Find where the given text appears and provide that cell's center as [X, Y] coordinate. 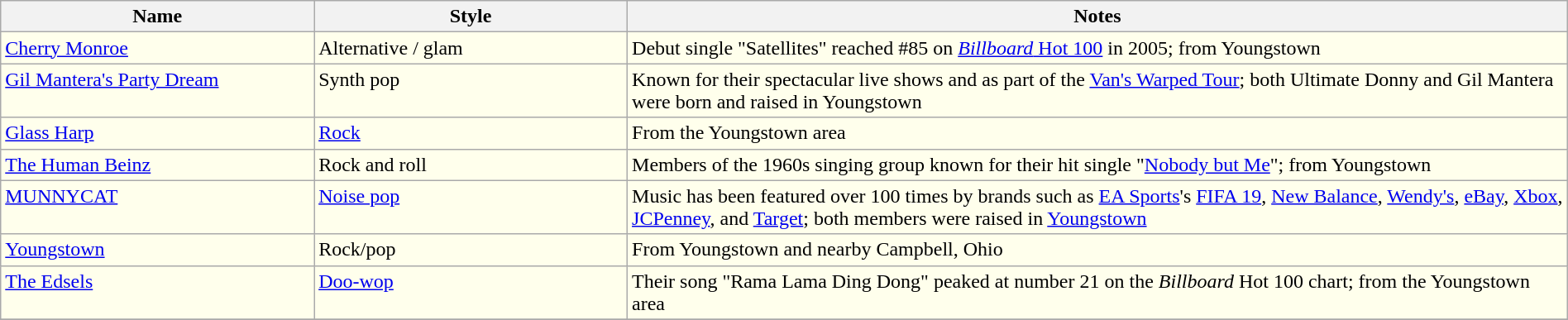
Notes [1098, 17]
Known for their spectacular live shows and as part of the Van's Warped Tour; both Ultimate Donny and Gil Mantera were born and raised in Youngstown [1098, 91]
Rock [471, 133]
Alternative / glam [471, 48]
Debut single "Satellites" reached #85 on Billboard Hot 100 in 2005; from Youngstown [1098, 48]
The Human Beinz [157, 165]
Rock/pop [471, 250]
Their song "Rama Lama Ding Dong" peaked at number 21 on the Billboard Hot 100 chart; from the Youngstown area [1098, 293]
Synth pop [471, 91]
Name [157, 17]
From the Youngstown area [1098, 133]
Style [471, 17]
Glass Harp [157, 133]
Members of the 1960s singing group known for their hit single "Nobody but Me"; from Youngstown [1098, 165]
From Youngstown and nearby Campbell, Ohio [1098, 250]
MUNNYCAT [157, 207]
Gil Mantera's Party Dream [157, 91]
Rock and roll [471, 165]
Youngstown [157, 250]
Noise pop [471, 207]
Doo-wop [471, 293]
The Edsels [157, 293]
Cherry Monroe [157, 48]
